Locate the cell with the specified text and output its (x, y) center coordinate. 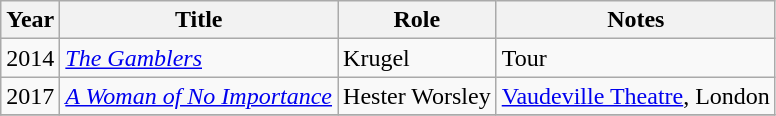
2014 (30, 58)
Vaudeville Theatre, London (636, 96)
Role (418, 20)
Tour (636, 58)
Notes (636, 20)
Krugel (418, 58)
Hester Worsley (418, 96)
A Woman of No Importance (199, 96)
Year (30, 20)
Title (199, 20)
2017 (30, 96)
The Gamblers (199, 58)
